Detect which cell encompasses the target text, then output its (x, y) center coordinate. 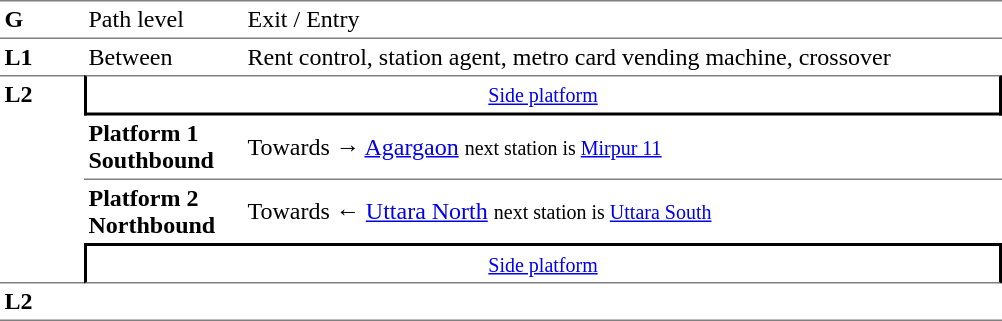
Towards → Agargaon next station is Mirpur 11 (622, 148)
G (42, 20)
Platform 1Southbound (164, 148)
L2 (42, 179)
Platform 2Northbound (164, 212)
Path level (164, 20)
Rent control, station agent, metro card vending machine, crossover (622, 57)
L1 (42, 57)
Exit / Entry (622, 20)
Towards ← Uttara North next station is Uttara South (622, 212)
Between (164, 57)
